Search for the cell housing the specified text and yield its (X, Y) center coordinate. 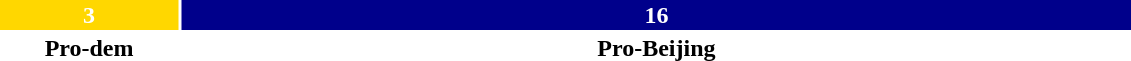
16 (656, 15)
3 (89, 15)
